Locate the cell with the specified text and output its [x, y] center coordinate. 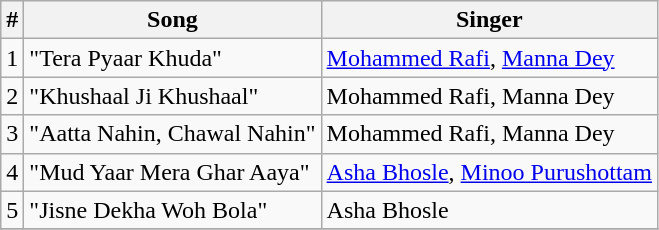
Song [172, 20]
"Khushaal Ji Khushaal" [172, 96]
"Mud Yaar Mera Ghar Aaya" [172, 172]
2 [12, 96]
# [12, 20]
Asha Bhosle [489, 210]
Singer [489, 20]
5 [12, 210]
4 [12, 172]
"Aatta Nahin, Chawal Nahin" [172, 134]
1 [12, 58]
"Jisne Dekha Woh Bola" [172, 210]
Asha Bhosle, Minoo Purushottam [489, 172]
3 [12, 134]
"Tera Pyaar Khuda" [172, 58]
